Return the (X, Y) coordinate for the center point of the cell that contains the specified text.  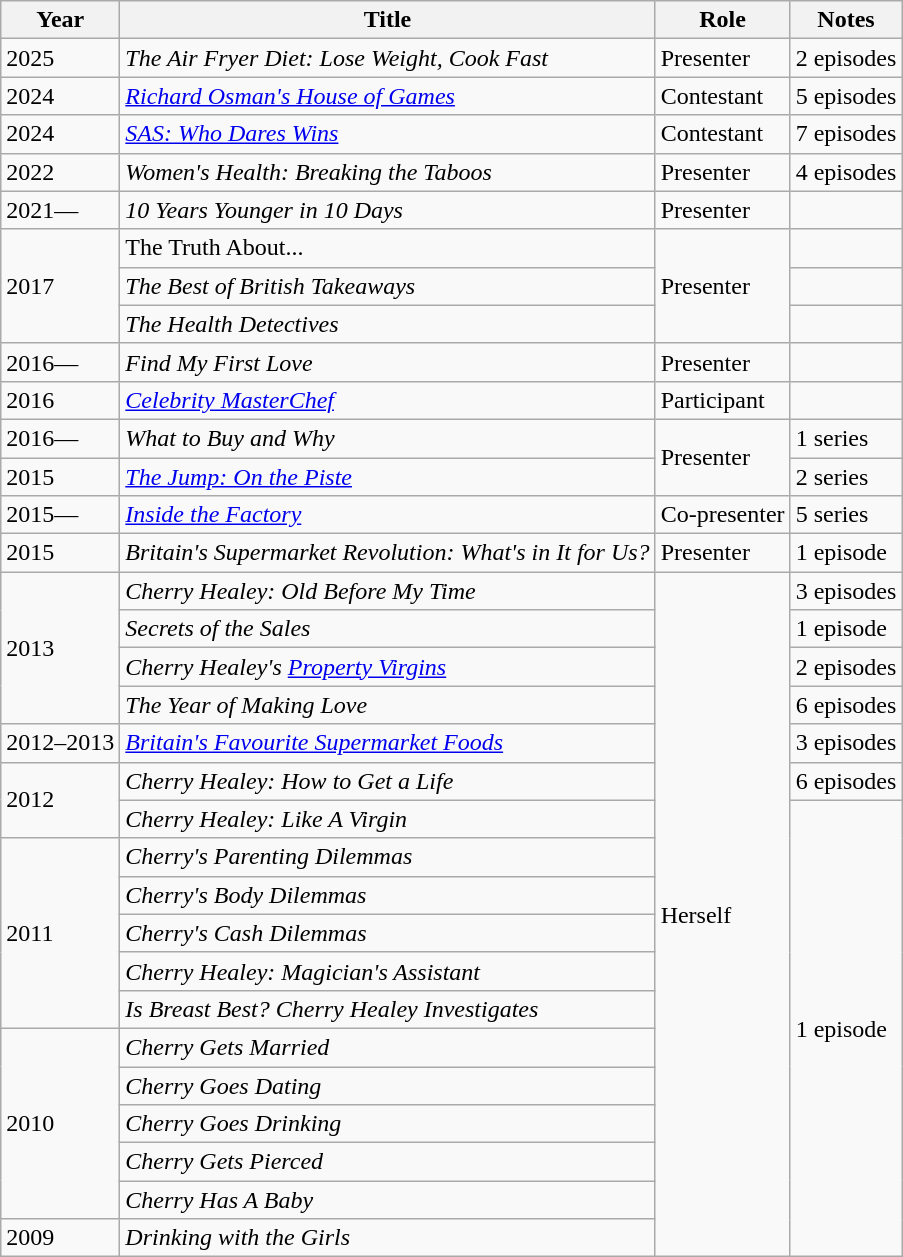
2025 (60, 58)
Participant (722, 400)
Co-presenter (722, 515)
The Air Fryer Diet: Lose Weight, Cook Fast (388, 58)
Cherry Goes Drinking (388, 1124)
Inside the Factory (388, 515)
Cherry Gets Pierced (388, 1162)
Women's Health: Breaking the Taboos (388, 172)
Cherry Healey: Magician's Assistant (388, 971)
7 episodes (846, 134)
The Year of Making Love (388, 705)
Cherry's Parenting Dilemmas (388, 857)
4 episodes (846, 172)
The Best of British Takeaways (388, 286)
2010 (60, 1123)
Cherry Healey: Old Before My Time (388, 591)
2017 (60, 286)
10 Years Younger in 10 Days (388, 210)
Cherry Gets Married (388, 1047)
Cherry Has A Baby (388, 1200)
2021— (60, 210)
1 series (846, 438)
SAS: Who Dares Wins (388, 134)
Celebrity MasterChef (388, 400)
Secrets of the Sales (388, 629)
Cherry Healey's Property Virgins (388, 667)
Cherry Healey: How to Get a Life (388, 781)
Cherry's Body Dilemmas (388, 895)
2015— (60, 515)
Notes (846, 20)
The Health Detectives (388, 324)
Britain's Supermarket Revolution: What's in It for Us? (388, 553)
Herself (722, 914)
2012–2013 (60, 743)
Cherry Goes Dating (388, 1085)
2009 (60, 1238)
Find My First Love (388, 362)
5 episodes (846, 96)
The Truth About... (388, 248)
2011 (60, 933)
5 series (846, 515)
2016 (60, 400)
Is Breast Best? Cherry Healey Investigates (388, 1009)
2 series (846, 477)
2022 (60, 172)
Title (388, 20)
What to Buy and Why (388, 438)
The Jump: On the Piste (388, 477)
Year (60, 20)
Drinking with the Girls (388, 1238)
Cherry Healey: Like A Virgin (388, 819)
Role (722, 20)
2013 (60, 648)
Britain's Favourite Supermarket Foods (388, 743)
2012 (60, 800)
Cherry's Cash Dilemmas (388, 933)
Richard Osman's House of Games (388, 96)
